Find where the given text appears and provide that cell's center as [X, Y] coordinate. 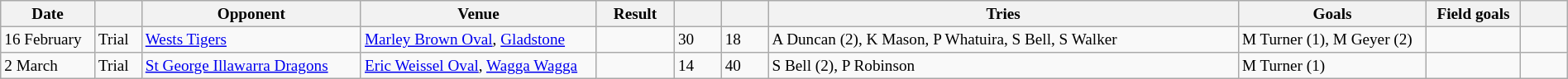
S Bell (2), P Robinson [1003, 66]
Opponent [251, 14]
Field goals [1474, 14]
Wests Tigers [251, 39]
M Turner (1) [1331, 66]
Result [635, 14]
2 March [48, 66]
30 [698, 39]
M Turner (1), M Geyer (2) [1331, 39]
40 [744, 66]
16 February [48, 39]
Venue [478, 14]
Tries [1003, 14]
Goals [1331, 14]
18 [744, 39]
14 [698, 66]
A Duncan (2), K Mason, P Whatuira, S Bell, S Walker [1003, 39]
Date [48, 14]
Marley Brown Oval, Gladstone [478, 39]
Eric Weissel Oval, Wagga Wagga [478, 66]
St George Illawarra Dragons [251, 66]
